Return the (x, y) coordinate for the center point of the cell that contains the specified text.  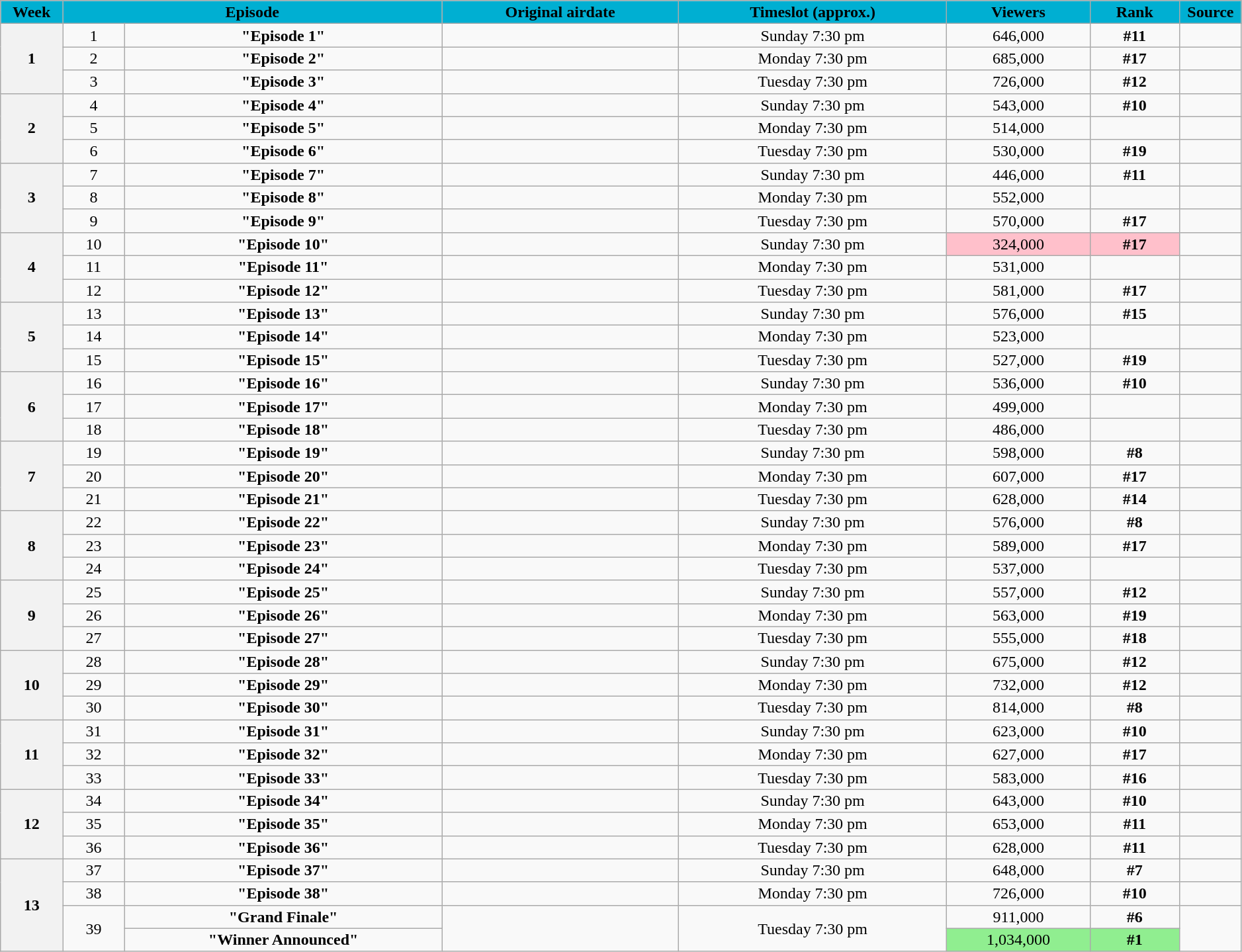
24 (94, 569)
18 (94, 430)
527,000 (1018, 360)
23 (94, 545)
Week (32, 12)
446,000 (1018, 175)
552,000 (1018, 197)
26 (94, 615)
"Episode 8" (283, 197)
30 (94, 708)
531,000 (1018, 267)
648,000 (1018, 871)
34 (94, 801)
536,000 (1018, 384)
20 (94, 476)
15 (94, 360)
"Episode 14" (283, 337)
Episode (253, 12)
36 (94, 847)
19 (94, 453)
17 (94, 406)
"Episode 20" (283, 476)
"Episode 29" (283, 685)
"Episode 9" (283, 221)
21 (94, 499)
"Episode 38" (283, 893)
"Episode 28" (283, 662)
"Episode 16" (283, 384)
685,000 (1018, 58)
"Episode 17" (283, 406)
"Episode 34" (283, 801)
"Episode 19" (283, 453)
Original airdate (560, 12)
37 (94, 871)
14 (94, 337)
Rank (1135, 12)
598,000 (1018, 453)
653,000 (1018, 824)
607,000 (1018, 476)
29 (94, 685)
"Episode 36" (283, 847)
"Episode 10" (283, 243)
"Grand Finale" (283, 917)
31 (94, 732)
"Episode 5" (283, 128)
27 (94, 638)
#15 (1135, 314)
583,000 (1018, 778)
537,000 (1018, 569)
"Episode 4" (283, 105)
814,000 (1018, 708)
523,000 (1018, 337)
#7 (1135, 871)
732,000 (1018, 685)
39 (94, 928)
570,000 (1018, 221)
543,000 (1018, 105)
#16 (1135, 778)
"Episode 37" (283, 871)
"Episode 23" (283, 545)
499,000 (1018, 406)
"Episode 25" (283, 591)
"Episode 30" (283, 708)
25 (94, 591)
Viewers (1018, 12)
#18 (1135, 638)
514,000 (1018, 128)
28 (94, 662)
#6 (1135, 917)
"Episode 15" (283, 360)
Source (1211, 12)
"Episode 11" (283, 267)
"Episode 18" (283, 430)
"Episode 26" (283, 615)
"Episode 33" (283, 778)
643,000 (1018, 801)
16 (94, 384)
"Episode 22" (283, 523)
"Winner Announced" (283, 939)
Timeslot (approx.) (813, 12)
"Episode 2" (283, 58)
623,000 (1018, 732)
"Episode 35" (283, 824)
"Episode 21" (283, 499)
"Episode 32" (283, 754)
589,000 (1018, 545)
911,000 (1018, 917)
530,000 (1018, 151)
"Episode 3" (283, 82)
555,000 (1018, 638)
#1 (1135, 939)
324,000 (1018, 243)
563,000 (1018, 615)
1,034,000 (1018, 939)
"Episode 13" (283, 314)
32 (94, 754)
#14 (1135, 499)
35 (94, 824)
"Episode 6" (283, 151)
581,000 (1018, 291)
"Episode 24" (283, 569)
22 (94, 523)
"Episode 1" (283, 36)
"Episode 27" (283, 638)
38 (94, 893)
33 (94, 778)
"Episode 12" (283, 291)
646,000 (1018, 36)
"Episode 31" (283, 732)
486,000 (1018, 430)
627,000 (1018, 754)
675,000 (1018, 662)
557,000 (1018, 591)
"Episode 7" (283, 175)
